From the cell containing the given text, extract its center point as [X, Y] coordinate. 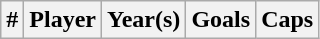
Goals [221, 20]
Player [63, 20]
Caps [288, 20]
Year(s) [144, 20]
# [12, 20]
